Locate the cell with the specified text and output its (X, Y) center coordinate. 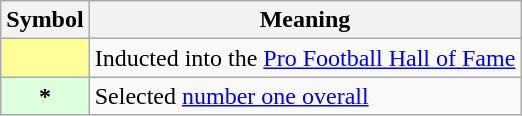
Selected number one overall (305, 96)
Symbol (45, 20)
Inducted into the Pro Football Hall of Fame (305, 58)
Meaning (305, 20)
* (45, 96)
